For the text-containing cell, return its midpoint in (X, Y) coordinate format. 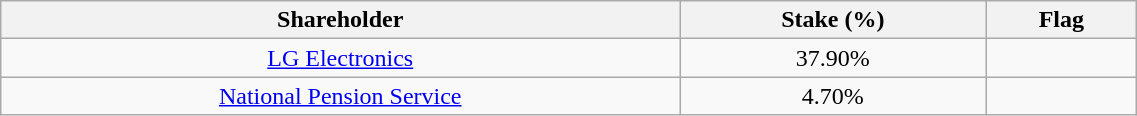
Shareholder (340, 20)
Stake (%) (833, 20)
37.90% (833, 58)
LG Electronics (340, 58)
Flag (1062, 20)
4.70% (833, 96)
National Pension Service (340, 96)
